Provide the [x, y] coordinate of the cell's center where the given text is located.  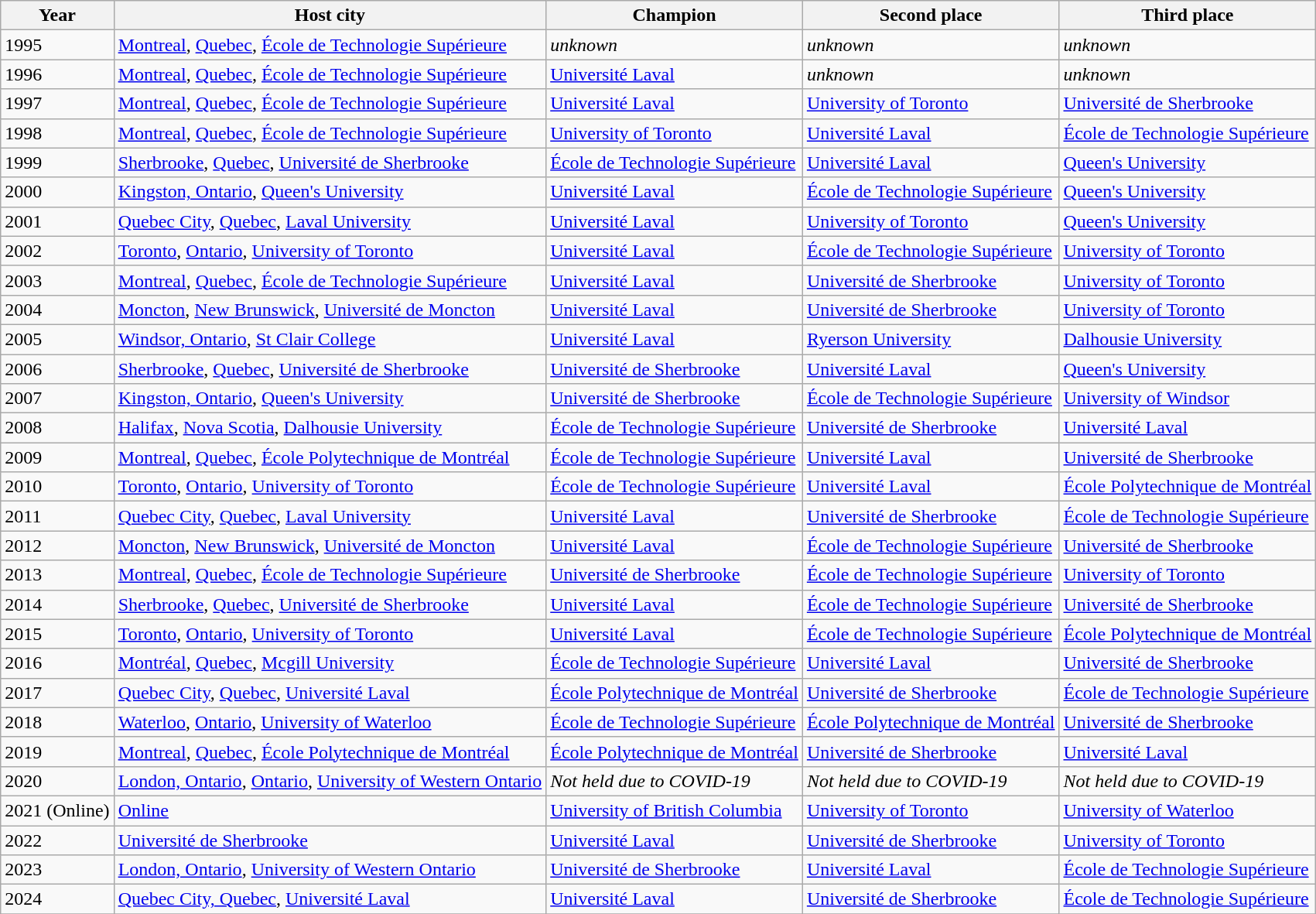
1999 [57, 163]
2006 [57, 369]
Host city [330, 15]
2005 [57, 339]
2001 [57, 221]
2014 [57, 604]
Waterloo, Ontario, University of Waterloo [330, 722]
2000 [57, 192]
2002 [57, 251]
1998 [57, 133]
Third place [1188, 15]
2019 [57, 751]
Online [330, 810]
Year [57, 15]
2024 [57, 899]
2021 (Online) [57, 810]
2023 [57, 870]
1997 [57, 104]
Dalhousie University [1188, 339]
Ryerson University [931, 339]
2008 [57, 428]
2015 [57, 634]
2017 [57, 693]
2003 [57, 280]
University of Windsor [1188, 399]
Second place [931, 15]
London, Ontario, University of Western Ontario [330, 870]
2009 [57, 457]
2007 [57, 399]
2013 [57, 575]
1996 [57, 74]
Montréal, Quebec, Mcgill University [330, 663]
2011 [57, 516]
2016 [57, 663]
2010 [57, 487]
2012 [57, 546]
2020 [57, 781]
London, Ontario, Ontario, University of Western Ontario [330, 781]
Windsor, Ontario, St Clair College [330, 339]
2004 [57, 310]
Champion [675, 15]
1995 [57, 45]
2018 [57, 722]
University of Waterloo [1188, 810]
Halifax, Nova Scotia, Dalhousie University [330, 428]
University of British Columbia [675, 810]
2022 [57, 840]
